For the text-containing cell, return its midpoint in (X, Y) coordinate format. 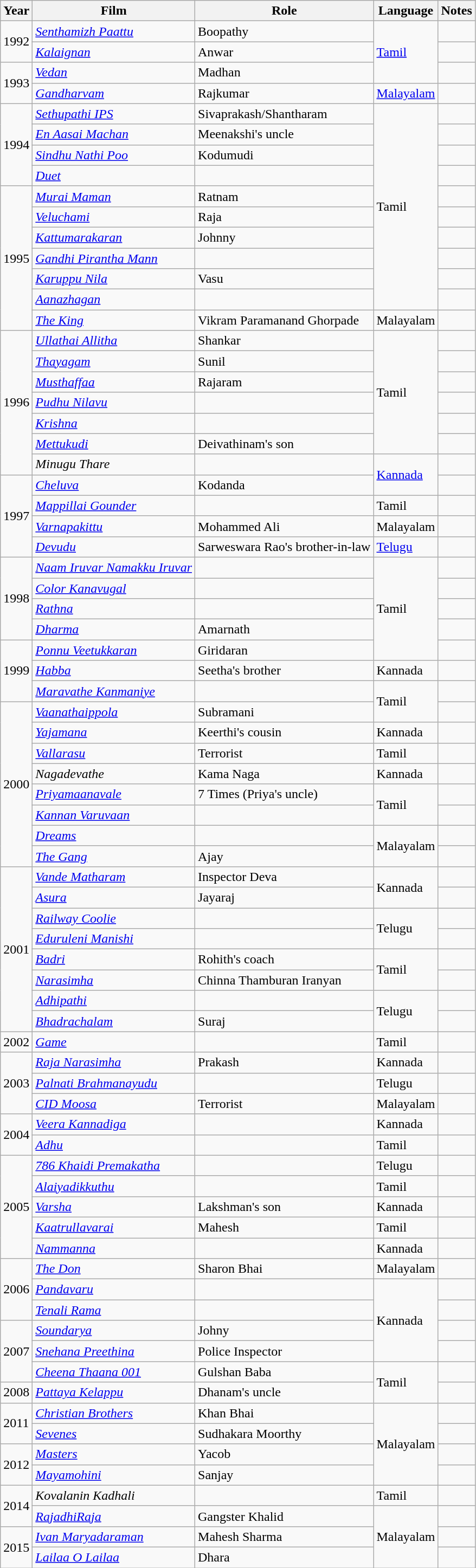
1992 (16, 42)
Film (114, 11)
Kodanda (284, 485)
Seetha's brother (284, 671)
2015 (16, 1547)
Boopathy (284, 31)
Nammanna (114, 1248)
Mohammed Ali (284, 526)
Dhara (284, 1557)
Mayamohini (114, 1475)
Johny (284, 1331)
1997 (16, 516)
Vaanathaippola (114, 712)
2000 (16, 784)
786 Khaidi Premakatha (114, 1165)
Masters (114, 1454)
2001 (16, 949)
Musthaffaa (114, 382)
Bhadrachalam (114, 1021)
2003 (16, 1083)
Senthamizh Paattu (114, 31)
Rohith's coach (284, 960)
Snehana Preethina (114, 1351)
Vallarasu (114, 753)
Rathna (114, 609)
2004 (16, 1135)
Pudhu Nilavu (114, 403)
2014 (16, 1506)
Yacob (284, 1454)
Sevenes (114, 1434)
Raja Narasimha (114, 1062)
Inspector Deva (284, 877)
Krishna (114, 423)
Gulshan Baba (284, 1372)
Lakshman's son (284, 1207)
Language (406, 11)
Lailaa O Lailaa (114, 1557)
Maravathe Kanmaniye (114, 691)
En Aasai Machan (114, 134)
The King (114, 320)
Naam Iruvar Namakku Iruvar (114, 567)
Khan Bhai (284, 1413)
1999 (16, 671)
2002 (16, 1042)
Dharma (114, 630)
Anwar (284, 52)
Priyamaanavale (114, 794)
Varnapakittu (114, 526)
Murai Maman (114, 196)
Ratnam (284, 196)
Pattaya Kelappu (114, 1392)
Vasu (284, 279)
Kalaignan (114, 52)
Tenali Rama (114, 1310)
Ivan Maryadaraman (114, 1537)
Mettukudi (114, 444)
Sanjay (284, 1475)
CID Moosa (114, 1104)
1995 (16, 258)
Ponnu Veetukkaran (114, 650)
Rajkumar (284, 93)
Veera Kannadiga (114, 1124)
1993 (16, 83)
7 Times (Priya's uncle) (284, 794)
Kama Naga (284, 774)
Sethupathi IPS (114, 114)
Raja (284, 217)
Amarnath (284, 630)
Christian Brothers (114, 1413)
Prakash (284, 1062)
Karuppu Nila (114, 279)
Yajamana (114, 733)
Role (284, 11)
Suraj (284, 1021)
Johnny (284, 237)
1996 (16, 403)
Deivathinam's son (284, 444)
The Don (114, 1269)
Sindhu Nathi Poo (114, 155)
Kannan Varuvaan (114, 815)
Kovalanin Kadhali (114, 1495)
Sharon Bhai (284, 1269)
Veluchami (114, 217)
Duet (114, 176)
Keerthi's cousin (284, 733)
Ajay (284, 856)
Soundarya (114, 1331)
Minugu Thare (114, 464)
Nagadevathe (114, 774)
1994 (16, 145)
Devudu (114, 547)
2006 (16, 1290)
Railway Coolie (114, 918)
Vedan (114, 73)
Cheena Thaana 001 (114, 1372)
Kattumarakaran (114, 237)
Kaatrullavarai (114, 1227)
Dhanam's uncle (284, 1392)
Vande Matharam (114, 877)
Ullathai Allitha (114, 341)
Notes (456, 11)
Adhu (114, 1145)
Madhan (284, 73)
Palnati Brahmanayudu (114, 1083)
Vikram Paramanand Ghorpade (284, 320)
Alaiyadikkuthu (114, 1186)
2007 (16, 1351)
Eduruleni Manishi (114, 939)
1998 (16, 598)
Habba (114, 671)
Rajaram (284, 382)
Narasimha (114, 980)
Aanazhagan (114, 300)
2005 (16, 1207)
Mahesh Sharma (284, 1537)
Dreams (114, 835)
2011 (16, 1423)
Jayaraj (284, 897)
The Gang (114, 856)
Color Kanavugal (114, 588)
Sunil (284, 361)
Thayagam (114, 361)
Subramani (284, 712)
Gandhi Pirantha Mann (114, 258)
Pandavaru (114, 1290)
Sivaprakash/Shantharam (284, 114)
Varsha (114, 1207)
Mahesh (284, 1227)
Gangster Khalid (284, 1516)
Mappillai Gounder (114, 506)
Year (16, 11)
Gandharvam (114, 93)
Sarweswara Rao's brother-in-law (284, 547)
2008 (16, 1392)
Adhipathi (114, 1001)
Chinna Thamburan Iranyan (284, 980)
Shankar (284, 341)
Meenakshi's uncle (284, 134)
Kodumudi (284, 155)
RajadhiRaja (114, 1516)
Giridaran (284, 650)
Police Inspector (284, 1351)
Cheluva (114, 485)
Sudhakara Moorthy (284, 1434)
Game (114, 1042)
Asura (114, 897)
2012 (16, 1465)
Badri (114, 960)
